For the text-containing cell, return its midpoint in (X, Y) coordinate format. 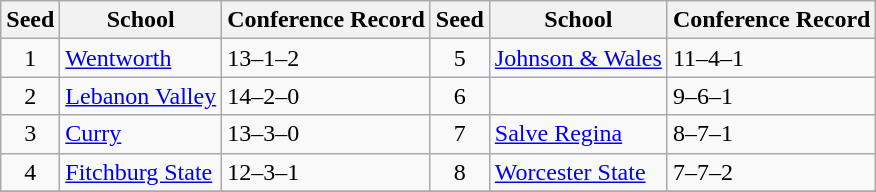
11–4–1 (772, 58)
Lebanon Valley (141, 96)
Fitchburg State (141, 172)
13–1–2 (326, 58)
8–7–1 (772, 134)
7–7–2 (772, 172)
Salve Regina (578, 134)
13–3–0 (326, 134)
Worcester State (578, 172)
5 (460, 58)
Johnson & Wales (578, 58)
9–6–1 (772, 96)
Curry (141, 134)
6 (460, 96)
Wentworth (141, 58)
7 (460, 134)
2 (30, 96)
3 (30, 134)
4 (30, 172)
12–3–1 (326, 172)
8 (460, 172)
1 (30, 58)
14–2–0 (326, 96)
